Return [x, y] of the center of cell containing provided text 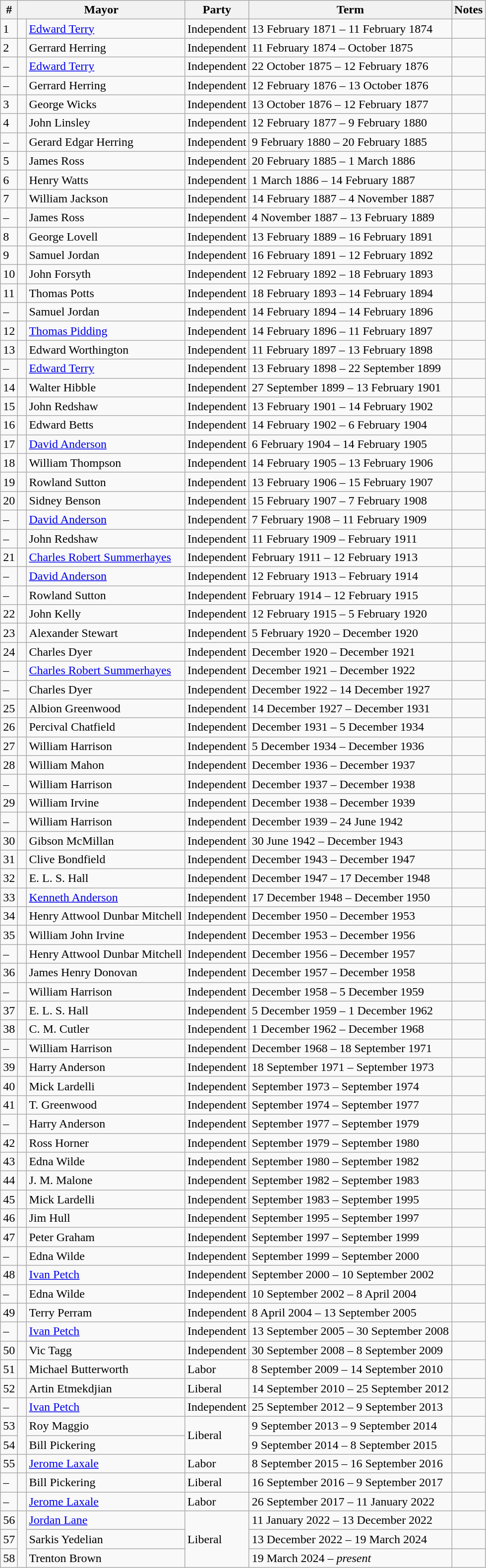
13 December 2022 – 19 March 2024 [350, 1539]
45 [9, 1199]
December 1939 – 24 June 1942 [350, 821]
December 1931 – 5 December 1934 [350, 727]
11 February 1909 – February 1911 [350, 538]
Mayor [101, 10]
28 [9, 765]
December 1943 – December 1947 [350, 860]
J. M. Malone [106, 1181]
February 1914 – 12 February 1915 [350, 595]
23 [9, 633]
13 February 1906 – 15 February 1907 [350, 482]
16 [9, 425]
5 December 1959 – 1 December 1962 [350, 1010]
35 [9, 935]
December 1957 – December 1958 [350, 973]
Peter Graham [106, 1237]
25 [9, 708]
Michael Butterworth [106, 1369]
13 [9, 350]
38 [9, 1029]
39 [9, 1067]
19 March 2024 – present [350, 1558]
15 February 1907 – 7 February 1908 [350, 501]
11 January 2022 – 13 December 2022 [350, 1520]
53 [9, 1426]
14 February 1902 – 6 February 1904 [350, 425]
19 [9, 482]
18 February 1893 – 14 February 1894 [350, 293]
8 April 2004 – 13 September 2005 [350, 1313]
14 February 1887 – 4 November 1887 [350, 198]
8 September 2009 – 14 September 2010 [350, 1369]
13 February 1871 – 11 February 1874 [350, 29]
6 February 1904 – 14 February 1905 [350, 444]
Edward Worthington [106, 350]
7 [9, 198]
Kenneth Anderson [106, 897]
12 February 1892 – 18 February 1893 [350, 274]
James Henry Donovan [106, 973]
George Lovell [106, 237]
9 September 2013 – 9 September 2014 [350, 1426]
5 [9, 161]
16 September 2016 – 9 September 2017 [350, 1483]
5 December 1934 – December 1936 [350, 746]
Vic Tagg [106, 1350]
42 [9, 1142]
18 [9, 463]
14 [9, 387]
7 February 1908 – 11 February 1909 [350, 519]
52 [9, 1388]
22 [9, 614]
September 1974 – September 1977 [350, 1105]
12 [9, 331]
13 February 1901 – 14 February 1902 [350, 406]
58 [9, 1558]
5 February 1920 – December 1920 [350, 633]
13 October 1876 – 12 February 1877 [350, 104]
Percival Chatfield [106, 727]
William Thompson [106, 463]
Notes [469, 10]
1 [9, 29]
9 February 1880 – 20 February 1885 [350, 142]
11 February 1897 – 13 February 1898 [350, 350]
William Irvine [106, 803]
49 [9, 1313]
43 [9, 1162]
40 [9, 1086]
46 [9, 1218]
32 [9, 878]
2 [9, 48]
September 1973 – September 1974 [350, 1086]
9 September 2014 – 8 September 2015 [350, 1445]
57 [9, 1539]
8 September 2015 – 16 September 2016 [350, 1464]
29 [9, 803]
47 [9, 1237]
# [9, 10]
December 1920 – December 1921 [350, 652]
10 [9, 274]
50 [9, 1350]
13 February 1898 – 22 September 1899 [350, 369]
13 September 2005 – 30 September 2008 [350, 1331]
September 1980 – September 1982 [350, 1162]
44 [9, 1181]
20 [9, 501]
25 September 2012 – 9 September 2013 [350, 1407]
10 September 2002 – 8 April 2004 [350, 1294]
30 September 2008 – 8 September 2009 [350, 1350]
December 1950 – December 1953 [350, 916]
Gibson McMillan [106, 841]
September 1977 – September 1979 [350, 1124]
December 1936 – December 1937 [350, 765]
Alexander Stewart [106, 633]
Henry Watts [106, 180]
14 September 2010 – 25 September 2012 [350, 1388]
12 February 1876 – 13 October 1876 [350, 85]
September 2000 – 10 September 2002 [350, 1275]
John Linsley [106, 123]
December 1958 – 5 December 1959 [350, 992]
December 1937 – December 1938 [350, 784]
Terry Perram [106, 1313]
17 [9, 444]
Party [217, 10]
12 February 1877 – 9 February 1880 [350, 123]
Sidney Benson [106, 501]
18 September 1971 – September 1973 [350, 1067]
4 [9, 123]
December 1922 – 14 December 1927 [350, 690]
30 June 1942 – December 1943 [350, 841]
September 1995 – September 1997 [350, 1218]
3 [9, 104]
George Wicks [106, 104]
55 [9, 1464]
21 [9, 558]
William John Irvine [106, 935]
William Mahon [106, 765]
1 March 1886 – 14 February 1887 [350, 180]
John Kelly [106, 614]
27 [9, 746]
12 February 1915 – 5 February 1920 [350, 614]
37 [9, 1010]
16 February 1891 – 12 February 1892 [350, 255]
14 February 1894 – 14 February 1896 [350, 312]
February 1911 – 12 February 1913 [350, 558]
14 December 1927 – December 1931 [350, 708]
26 September 2017 – 11 January 2022 [350, 1502]
30 [9, 841]
14 February 1905 – 13 February 1906 [350, 463]
Thomas Potts [106, 293]
Clive Bondfield [106, 860]
33 [9, 897]
9 [9, 255]
12 February 1913 – February 1914 [350, 576]
11 February 1874 – October 1875 [350, 48]
34 [9, 916]
8 [9, 237]
17 December 1948 – December 1950 [350, 897]
4 November 1887 – 13 February 1889 [350, 217]
Jordan Lane [106, 1520]
31 [9, 860]
Jim Hull [106, 1218]
51 [9, 1369]
11 [9, 293]
Sarkis Yedelian [106, 1539]
36 [9, 973]
December 1921 – December 1922 [350, 671]
27 September 1899 – 13 February 1901 [350, 387]
September 1997 – September 1999 [350, 1237]
41 [9, 1105]
24 [9, 652]
Albion Greenwood [106, 708]
Edward Betts [106, 425]
Thomas Pidding [106, 331]
Roy Maggio [106, 1426]
15 [9, 406]
22 October 1875 – 12 February 1876 [350, 66]
48 [9, 1275]
Artin Etmekdjian [106, 1388]
December 1947 – 17 December 1948 [350, 878]
C. M. Cutler [106, 1029]
John Forsyth [106, 274]
December 1938 – December 1939 [350, 803]
1 December 1962 – December 1968 [350, 1029]
September 1979 – September 1980 [350, 1142]
Trenton Brown [106, 1558]
54 [9, 1445]
56 [9, 1520]
26 [9, 727]
6 [9, 180]
Walter Hibble [106, 387]
William Jackson [106, 198]
14 February 1896 – 11 February 1897 [350, 331]
T. Greenwood [106, 1105]
December 1968 – 18 September 1971 [350, 1048]
September 1983 – September 1995 [350, 1199]
December 1953 – December 1956 [350, 935]
September 1999 – September 2000 [350, 1256]
Gerard Edgar Herring [106, 142]
Ross Horner [106, 1142]
Term [350, 10]
December 1956 – December 1957 [350, 954]
September 1982 – September 1983 [350, 1181]
13 February 1889 – 16 February 1891 [350, 237]
20 February 1885 – 1 March 1886 [350, 161]
